Return the (x, y) coordinate for the center point of the cell that contains the specified text.  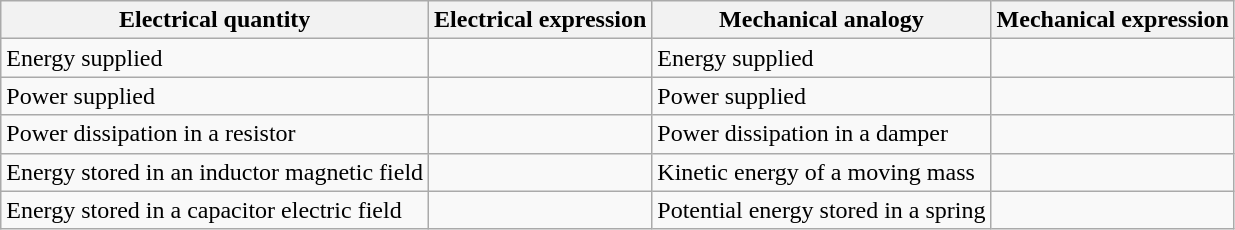
Mechanical analogy (822, 20)
Power dissipation in a resistor (215, 134)
Kinetic energy of a moving mass (822, 172)
Energy stored in an inductor magnetic field (215, 172)
Mechanical expression (1112, 20)
Energy stored in a capacitor electric field (215, 210)
Power dissipation in a damper (822, 134)
Potential energy stored in a spring (822, 210)
Electrical expression (540, 20)
Electrical quantity (215, 20)
